From the cell containing the given text, extract its center point as (x, y) coordinate. 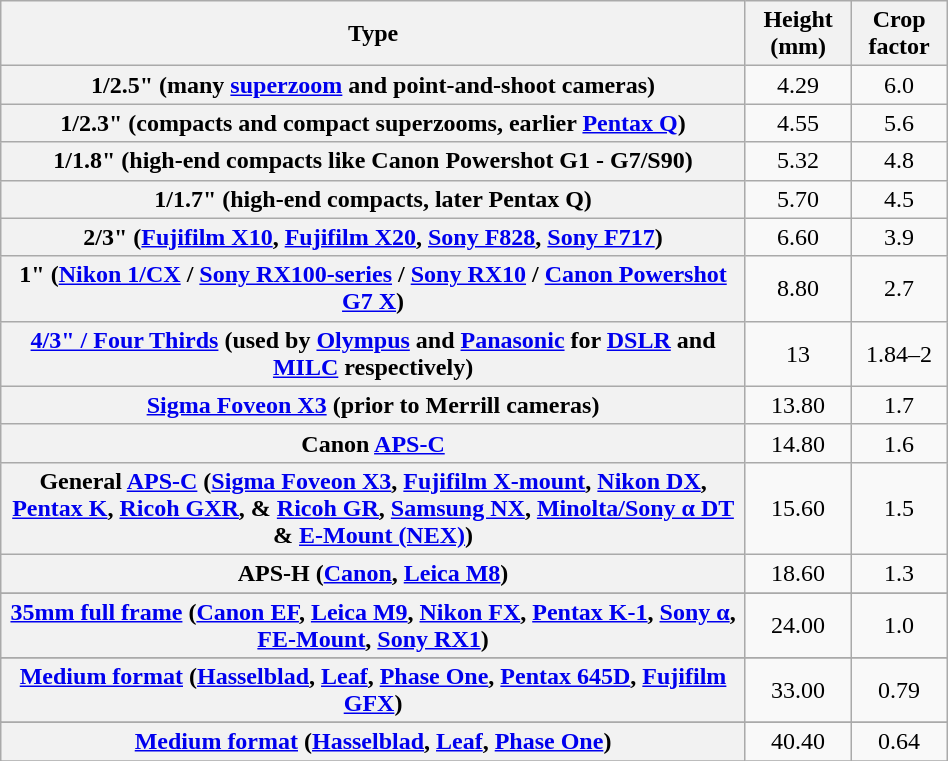
0.64 (899, 742)
1/2.5" (many superzoom and point-and-shoot cameras) (374, 85)
2.7 (899, 288)
35mm full frame (Canon EF, Leica M9, Nikon FX, Pentax K-1, Sony α, FE-Mount, Sony RX1) (374, 624)
4.55 (798, 123)
24.00 (798, 624)
40.40 (798, 742)
Height (mm) (798, 34)
3.9 (899, 237)
Canon APS-C (374, 443)
1.6 (899, 443)
APS-H (Canon, Leica M8) (374, 573)
1.84–2 (899, 354)
General APS-C (Sigma Foveon X3, Fujifilm X-mount, Nikon DX, Pentax K, Ricoh GXR, & Ricoh GR, Samsung NX, Minolta/Sony α DT & E-Mount (NEX)) (374, 508)
1.7 (899, 405)
1.0 (899, 624)
1/1.7" (high-end compacts, later Pentax Q) (374, 199)
5.6 (899, 123)
1" (Nikon 1/CX / Sony RX100-series / Sony RX10 / Canon Powershot G7 X) (374, 288)
5.32 (798, 161)
Crop factor (899, 34)
8.80 (798, 288)
1.3 (899, 573)
14.80 (798, 443)
2/3" (Fujifilm X10, Fujifilm X20, Sony F828, Sony F717) (374, 237)
Type (374, 34)
0.79 (899, 690)
13 (798, 354)
15.60 (798, 508)
4/3" / Four Thirds (used by Olympus and Panasonic for DSLR and MILC respectively) (374, 354)
Sigma Foveon X3 (prior to Merrill cameras) (374, 405)
6.0 (899, 85)
33.00 (798, 690)
13.80 (798, 405)
1.5 (899, 508)
6.60 (798, 237)
Medium format (Hasselblad, Leaf, Phase One) (374, 742)
1/2.3" (compacts and compact superzooms, earlier Pentax Q) (374, 123)
Medium format (Hasselblad, Leaf, Phase One, Pentax 645D, Fujifilm GFX) (374, 690)
1/1.8" (high-end compacts like Canon Powershot G1 - G7/S90) (374, 161)
4.5 (899, 199)
4.29 (798, 85)
4.8 (899, 161)
18.60 (798, 573)
5.70 (798, 199)
